Find where the given text appears and provide that cell's center as (x, y) coordinate. 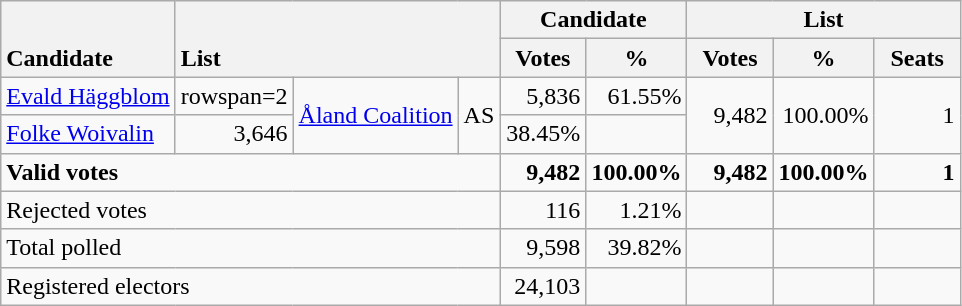
Total polled (250, 248)
Seats (917, 58)
AS (479, 115)
3,646 (234, 134)
Valid votes (250, 172)
9,598 (543, 248)
Rejected votes (250, 210)
61.55% (636, 96)
5,836 (543, 96)
38.45% (543, 134)
39.82% (636, 248)
Evald Häggblom (88, 96)
116 (543, 210)
rowspan=2 (234, 96)
Folke Woivalin (88, 134)
Registered electors (250, 286)
24,103 (543, 286)
1.21% (636, 210)
Åland Coalition (376, 115)
